Detect which cell encompasses the target text, then output its [x, y] center coordinate. 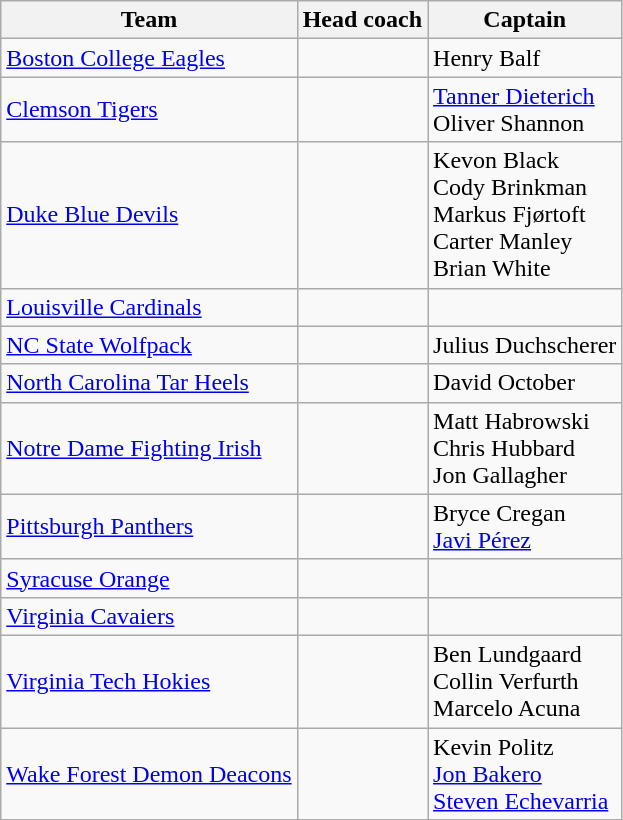
Louisville Cardinals [149, 307]
Julius Duchscherer [525, 345]
Syracuse Orange [149, 578]
Matt Habrowski Chris Hubbard Jon Gallagher [525, 448]
David October [525, 383]
Virginia Tech Hokies [149, 681]
Team [149, 20]
NC State Wolfpack [149, 345]
Wake Forest Demon Deacons [149, 774]
Clemson Tigers [149, 110]
Henry Balf [525, 58]
Ben Lundgaard Collin Verfurth Marcelo Acuna [525, 681]
Bryce Cregan Javi Pérez [525, 526]
Kevon Black Cody Brinkman Markus Fjørtoft Carter Manley Brian White [525, 215]
Pittsburgh Panthers [149, 526]
Kevin Politz Jon Bakero Steven Echevarria [525, 774]
Duke Blue Devils [149, 215]
Tanner Dieterich Oliver Shannon [525, 110]
North Carolina Tar Heels [149, 383]
Notre Dame Fighting Irish [149, 448]
Virginia Cavaiers [149, 616]
Captain [525, 20]
Boston College Eagles [149, 58]
Head coach [362, 20]
